Pinpoint the cell where the given text exists, returning its (x, y) midpoint coordinate. 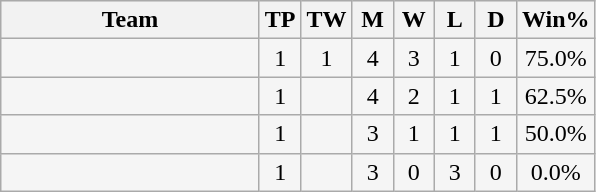
75.0% (556, 58)
0.0% (556, 172)
TW (326, 20)
2 (414, 96)
D (496, 20)
Win% (556, 20)
62.5% (556, 96)
L (454, 20)
Team (130, 20)
50.0% (556, 134)
M (372, 20)
TP (280, 20)
W (414, 20)
